Scan for the cell matching the given text and deliver its [X, Y] coordinate at center. 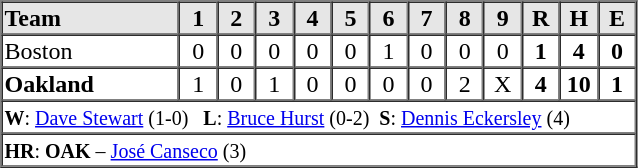
6 [388, 18]
Boston [91, 50]
8 [465, 18]
E [617, 18]
3 [274, 18]
X [503, 84]
10 [579, 84]
9 [503, 18]
R [541, 18]
Team [91, 18]
Oakland [91, 84]
W: Dave Stewart (1-0) L: Bruce Hurst (0-2) S: Dennis Eckersley (4) [319, 116]
H [579, 18]
HR: OAK – José Canseco (3) [319, 150]
7 [427, 18]
5 [350, 18]
